Identify which cell holds the provided text, then report its (x, y) central coordinate. 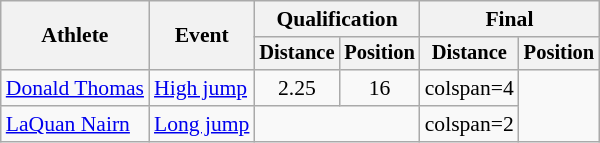
16 (379, 88)
colspan=4 (470, 88)
Athlete (75, 36)
Final (510, 19)
High jump (202, 88)
colspan=2 (470, 124)
Event (202, 36)
Qualification (336, 19)
2.25 (296, 88)
Donald Thomas (75, 88)
LaQuan Nairn (75, 124)
Long jump (202, 124)
